Find where the given text appears and provide that cell's center as (x, y) coordinate. 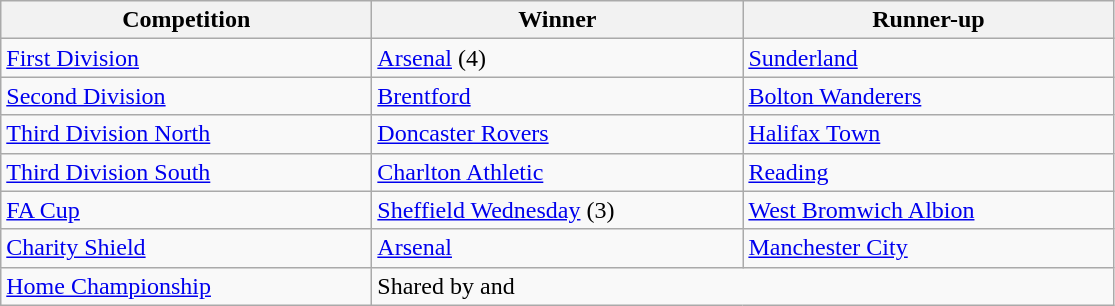
Bolton Wanderers (928, 96)
Charity Shield (186, 248)
Competition (186, 20)
Arsenal (558, 248)
FA Cup (186, 210)
Manchester City (928, 248)
Reading (928, 172)
Shared by and (743, 286)
Arsenal (4) (558, 58)
Third Division South (186, 172)
Home Championship (186, 286)
Sunderland (928, 58)
Halifax Town (928, 134)
Charlton Athletic (558, 172)
Runner-up (928, 20)
Sheffield Wednesday (3) (558, 210)
Doncaster Rovers (558, 134)
Third Division North (186, 134)
First Division (186, 58)
Winner (558, 20)
West Bromwich Albion (928, 210)
Brentford (558, 96)
Second Division (186, 96)
